Extract the [X, Y] coordinate from the center of the cell holding the provided text.  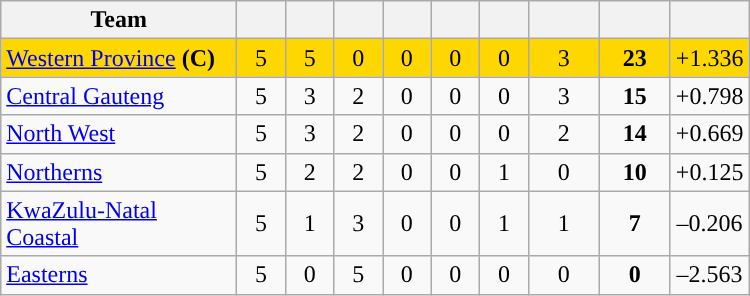
23 [634, 58]
10 [634, 172]
–0.206 [710, 224]
+0.669 [710, 134]
Easterns [119, 275]
+0.125 [710, 172]
–2.563 [710, 275]
7 [634, 224]
Team [119, 20]
+0.798 [710, 96]
Northerns [119, 172]
+1.336 [710, 58]
14 [634, 134]
Western Province (C) [119, 58]
Central Gauteng [119, 96]
North West [119, 134]
KwaZulu-Natal Coastal [119, 224]
15 [634, 96]
